Find where the given text appears and provide that cell's center as [X, Y] coordinate. 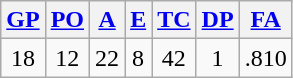
A [108, 20]
DP [218, 20]
42 [174, 58]
.810 [266, 58]
8 [138, 58]
12 [67, 58]
PO [67, 20]
GP [23, 20]
FA [266, 20]
22 [108, 58]
E [138, 20]
TC [174, 20]
1 [218, 58]
18 [23, 58]
